Scan for the cell matching the given text and deliver its [X, Y] coordinate at center. 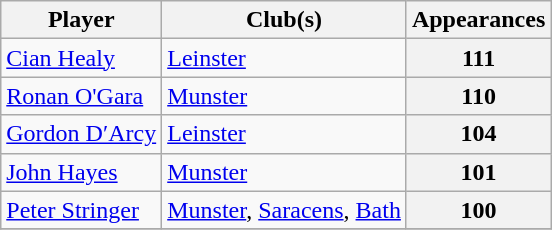
Appearances [478, 20]
Gordon D′Arcy [82, 134]
104 [478, 134]
Player [82, 20]
Ronan O'Gara [82, 96]
John Hayes [82, 172]
Club(s) [284, 20]
Munster, Saracens, Bath [284, 210]
100 [478, 210]
Cian Healy [82, 58]
101 [478, 172]
Peter Stringer [82, 210]
110 [478, 96]
111 [478, 58]
